Output the (x, y) coordinate of the center of the cell containing the given text.  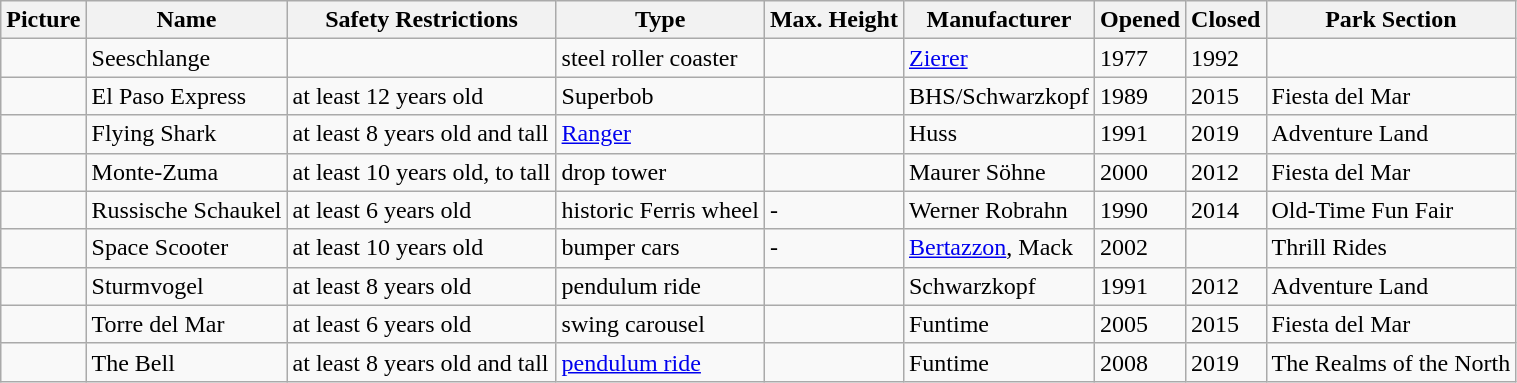
at least 10 years old (422, 248)
2005 (1140, 324)
El Paso Express (186, 96)
2014 (1226, 210)
Park Section (1391, 20)
at least 8 years old (422, 286)
Maurer Söhne (998, 172)
Old-Time Fun Fair (1391, 210)
swing carousel (660, 324)
bumper cars (660, 248)
2002 (1140, 248)
2008 (1140, 362)
1977 (1140, 58)
BHS/Schwarzkopf (998, 96)
Russische Schaukel (186, 210)
Space Scooter (186, 248)
Werner Robrahn (998, 210)
Safety Restrictions (422, 20)
Schwarzkopf (998, 286)
Picture (44, 20)
Type (660, 20)
Torre del Mar (186, 324)
1989 (1140, 96)
Ranger (660, 134)
Closed (1226, 20)
steel roller coaster (660, 58)
Sturmvogel (186, 286)
Bertazzon, Mack (998, 248)
at least 12 years old (422, 96)
Seeschlange (186, 58)
The Bell (186, 362)
historic Ferris wheel (660, 210)
Huss (998, 134)
Thrill Rides (1391, 248)
Superbob (660, 96)
1992 (1226, 58)
1990 (1140, 210)
The Realms of the North (1391, 362)
Monte-Zuma (186, 172)
Opened (1140, 20)
Name (186, 20)
Zierer (998, 58)
Max. Height (834, 20)
2000 (1140, 172)
at least 10 years old, to tall (422, 172)
drop tower (660, 172)
Manufacturer (998, 20)
Flying Shark (186, 134)
